Return the [X, Y] coordinate for the center point of the cell that contains the specified text.  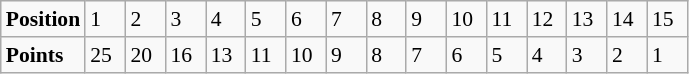
15 [667, 19]
25 [105, 55]
14 [627, 19]
Points [43, 55]
12 [547, 19]
20 [145, 55]
Position [43, 19]
16 [185, 55]
